Extract the (X, Y) coordinate from the center of the cell holding the provided text.  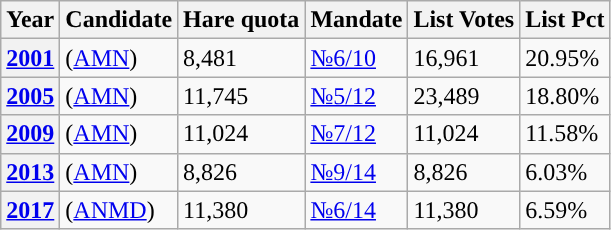
№5/12 (356, 96)
№9/14 (356, 172)
16,961 (464, 58)
Hare quota (242, 20)
6.59% (565, 210)
11.58% (565, 134)
List Pct (565, 20)
2017 (30, 210)
2009 (30, 134)
№6/10 (356, 58)
2013 (30, 172)
Mandate (356, 20)
23,489 (464, 96)
(ANMD) (119, 210)
11,745 (242, 96)
6.03% (565, 172)
List Votes (464, 20)
№7/12 (356, 134)
2005 (30, 96)
18.80% (565, 96)
8,481 (242, 58)
2001 (30, 58)
20.95% (565, 58)
Candidate (119, 20)
№6/14 (356, 210)
Year (30, 20)
